Extract the (X, Y) coordinate from the center of the cell holding the provided text.  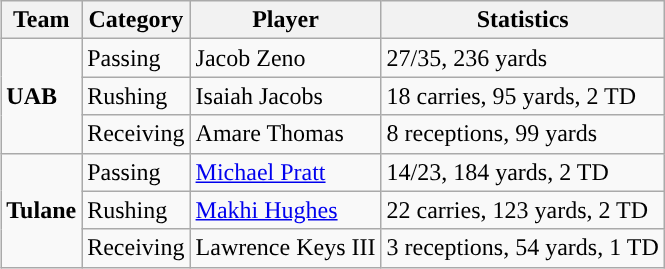
18 carries, 95 yards, 2 TD (522, 96)
Team (42, 20)
Player (286, 20)
27/35, 236 yards (522, 58)
22 carries, 123 yards, 2 TD (522, 210)
UAB (42, 96)
14/23, 184 yards, 2 TD (522, 172)
8 receptions, 99 yards (522, 134)
Makhi Hughes (286, 210)
Jacob Zeno (286, 58)
Amare Thomas (286, 134)
Tulane (42, 210)
Michael Pratt (286, 172)
Category (136, 20)
Isaiah Jacobs (286, 96)
3 receptions, 54 yards, 1 TD (522, 248)
Statistics (522, 20)
Lawrence Keys III (286, 248)
